Determine the (x, y) coordinate at the center of the cell enclosing the given text.  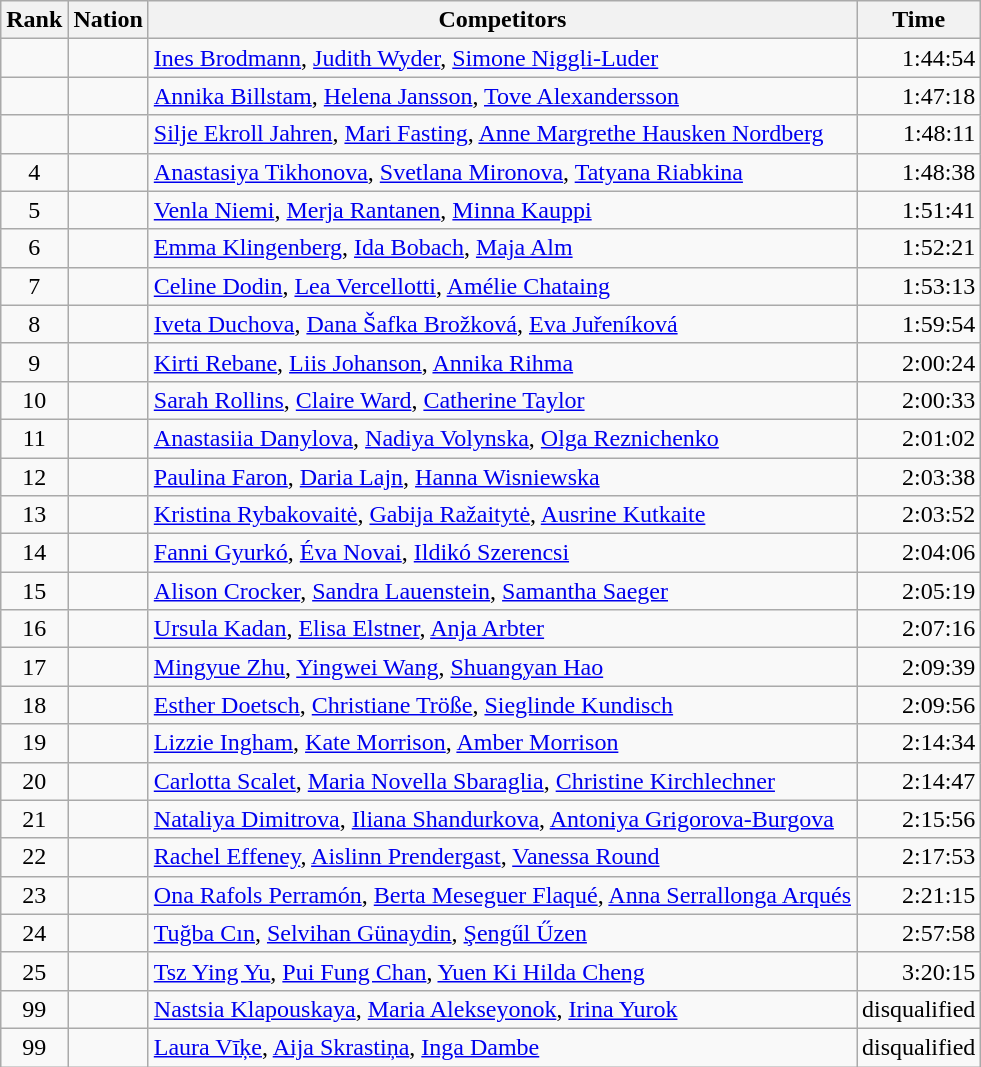
6 (34, 248)
17 (34, 667)
Sarah Rollins, Claire Ward, Catherine Taylor (502, 400)
2:00:33 (918, 400)
Nataliya Dimitrova, Iliana Shandurkova, Antoniya Grigorova-Burgova (502, 819)
Fanni Gyurkó, Éva Novai, Ildikó Szerencsi (502, 553)
20 (34, 781)
Carlotta Scalet, Maria Novella Sbaraglia, Christine Kirchlechner (502, 781)
2:05:19 (918, 591)
Emma Klingenberg, Ida Bobach, Maja Alm (502, 248)
1:48:11 (918, 134)
Kirti Rebane, Liis Johanson, Annika Rihma (502, 362)
Mingyue Zhu, Yingwei Wang, Shuangyan Hao (502, 667)
21 (34, 819)
22 (34, 857)
2:14:34 (918, 743)
Ona Rafols Perramón, Berta Meseguer Flaqué, Anna Serrallonga Arqués (502, 895)
1:47:18 (918, 96)
14 (34, 553)
2:57:58 (918, 933)
1:52:21 (918, 248)
25 (34, 971)
1:59:54 (918, 324)
Tsz Ying Yu, Pui Fung Chan, Yuen Ki Hilda Cheng (502, 971)
1:44:54 (918, 58)
10 (34, 400)
15 (34, 591)
Annika Billstam, Helena Jansson, Tove Alexandersson (502, 96)
2:07:16 (918, 629)
1:48:38 (918, 172)
2:17:53 (918, 857)
2:14:47 (918, 781)
2:21:15 (918, 895)
2:00:24 (918, 362)
Iveta Duchova, Dana Šafka Brožková, Eva Juřeníková (502, 324)
23 (34, 895)
Tuğba Cın, Selvihan Günaydin, Şengűl Űzen (502, 933)
Anastasiia Danylova, Nadiya Volynska, Olga Reznichenko (502, 438)
16 (34, 629)
Rank (34, 20)
1:51:41 (918, 210)
Laura Vīķe, Aija Skrastiņa, Inga Dambe (502, 1047)
2:01:02 (918, 438)
Ursula Kadan, Elisa Elstner, Anja Arbter (502, 629)
2:15:56 (918, 819)
19 (34, 743)
Rachel Effeney, Aislinn Prendergast, Vanessa Round (502, 857)
2:03:38 (918, 477)
Venla Niemi, Merja Rantanen, Minna Kauppi (502, 210)
Anastasiya Tikhonova, Svetlana Mironova, Tatyana Riabkina (502, 172)
Silje Ekroll Jahren, Mari Fasting, Anne Margrethe Hausken Nordberg (502, 134)
2:09:39 (918, 667)
4 (34, 172)
2:09:56 (918, 705)
Nastsia Klapouskaya, Maria Alekseyonok, Irina Yurok (502, 1009)
Competitors (502, 20)
9 (34, 362)
7 (34, 286)
13 (34, 515)
Celine Dodin, Lea Vercellotti, Amélie Chataing (502, 286)
Esther Doetsch, Christiane Tröße, Sieglinde Kundisch (502, 705)
3:20:15 (918, 971)
5 (34, 210)
Alison Crocker, Sandra Lauenstein, Samantha Saeger (502, 591)
24 (34, 933)
2:04:06 (918, 553)
12 (34, 477)
Nation (108, 20)
1:53:13 (918, 286)
Paulina Faron, Daria Lajn, Hanna Wisniewska (502, 477)
Time (918, 20)
Kristina Rybakovaitė, Gabija Ražaitytė, Ausrine Kutkaite (502, 515)
Lizzie Ingham, Kate Morrison, Amber Morrison (502, 743)
18 (34, 705)
Ines Brodmann, Judith Wyder, Simone Niggli-Luder (502, 58)
11 (34, 438)
2:03:52 (918, 515)
8 (34, 324)
